For the text-containing cell, return its midpoint in [X, Y] coordinate format. 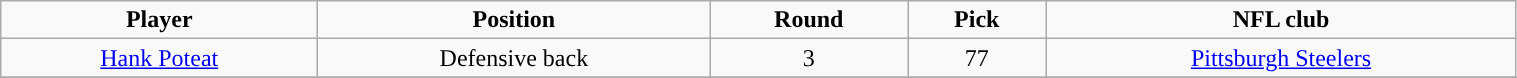
Player [160, 20]
Hank Poteat [160, 58]
3 [809, 58]
77 [978, 58]
Position [514, 20]
Pick [978, 20]
Defensive back [514, 58]
Round [809, 20]
NFL club [1281, 20]
Pittsburgh Steelers [1281, 58]
